From the cell containing the given text, extract its center point as [X, Y] coordinate. 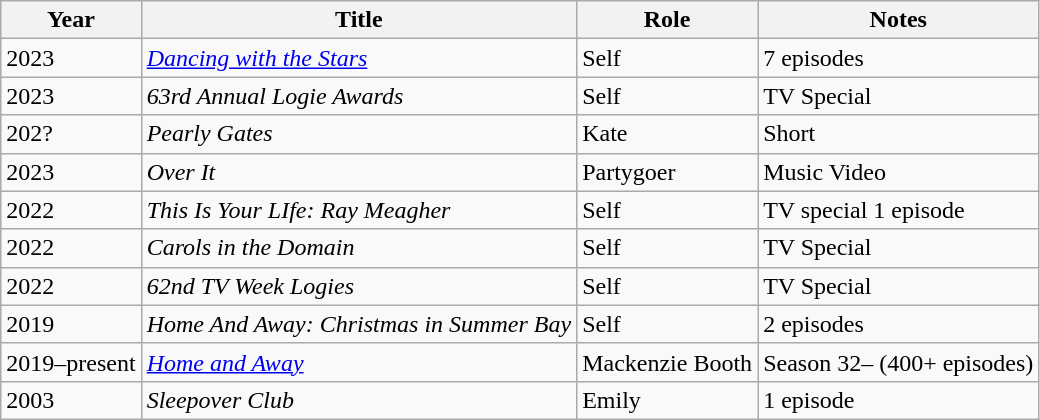
1 episode [898, 400]
63rd Annual Logie Awards [358, 96]
Dancing with the Stars [358, 58]
Home And Away: Christmas in Summer Bay [358, 324]
Carols in the Domain [358, 248]
2019 [71, 324]
Pearly Gates [358, 134]
2003 [71, 400]
Role [668, 20]
Notes [898, 20]
This Is Your LIfe: Ray Meagher [358, 210]
62nd TV Week Logies [358, 286]
2 episodes [898, 324]
Mackenzie Booth [668, 362]
Home and Away [358, 362]
Year [71, 20]
Partygoer [668, 172]
Title [358, 20]
Kate [668, 134]
TV special 1 episode [898, 210]
Emily [668, 400]
Over It [358, 172]
Short [898, 134]
Season 32– (400+ episodes) [898, 362]
Sleepover Club [358, 400]
Music Video [898, 172]
2019–present [71, 362]
7 episodes [898, 58]
202? [71, 134]
